Extract the (X, Y) coordinate from the center of the cell holding the provided text.  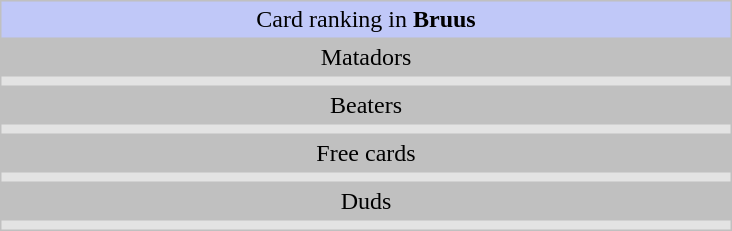
Free cards (366, 153)
Beaters (366, 105)
Matadors (366, 57)
Duds (366, 201)
Card ranking in Bruus (366, 20)
